Identify which cell holds the provided text, then report its [x, y] central coordinate. 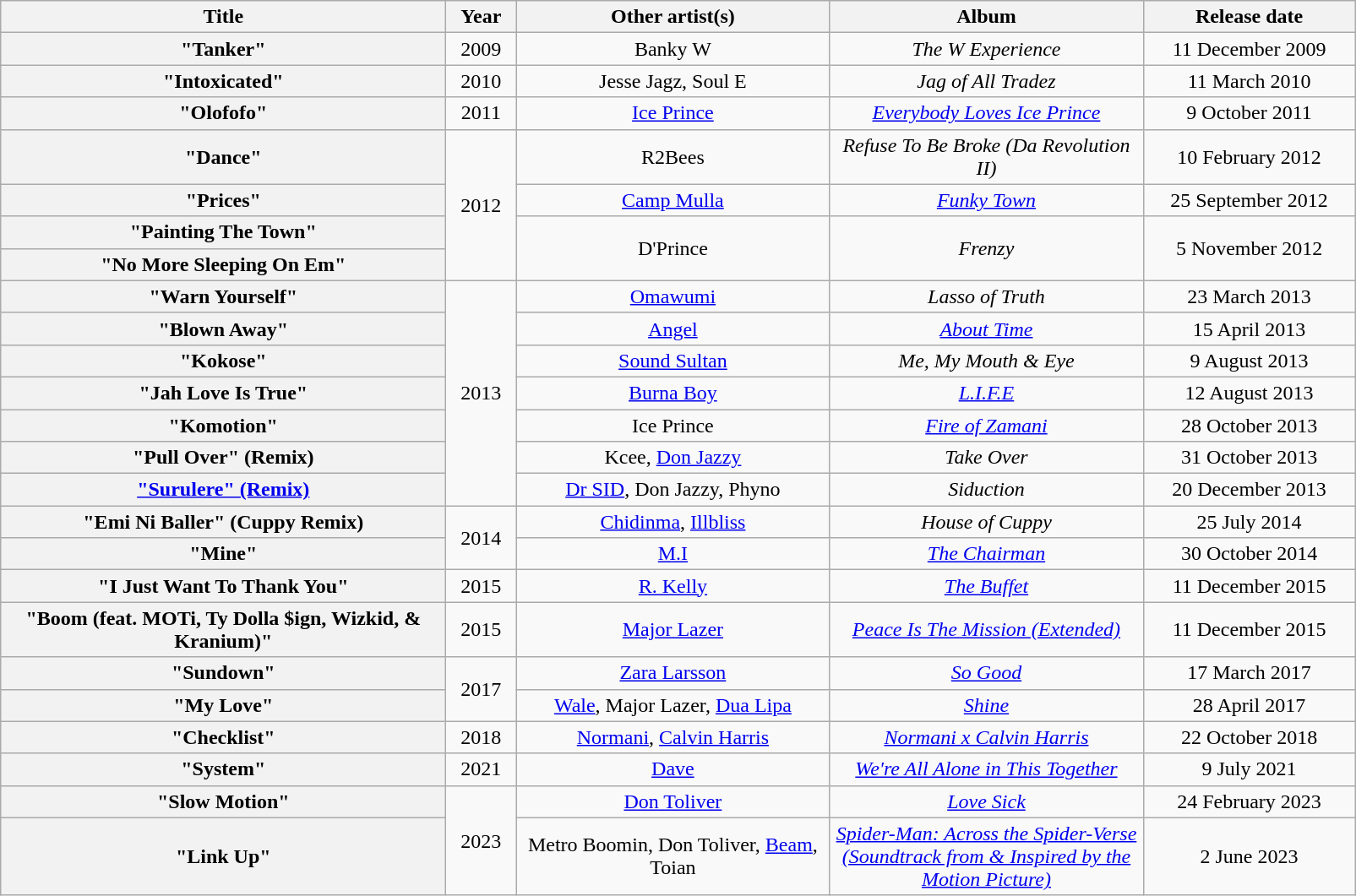
Major Lazer [673, 630]
2010 [482, 81]
10 February 2012 [1249, 157]
D'Prince [673, 248]
"Intoxicated" [223, 81]
"Blown Away" [223, 329]
30 October 2014 [1249, 554]
25 September 2012 [1249, 200]
15 April 2013 [1249, 329]
9 October 2011 [1249, 113]
"Link Up" [223, 856]
12 August 2013 [1249, 393]
Jesse Jagz, Soul E [673, 81]
Take Over [987, 458]
"I Just Want To Thank You" [223, 586]
2012 [482, 204]
L.I.F.E [987, 393]
28 April 2017 [1249, 705]
"Prices" [223, 200]
Love Sick [987, 801]
5 November 2012 [1249, 248]
11 March 2010 [1249, 81]
"Checklist" [223, 737]
"System" [223, 769]
"Sundown" [223, 673]
28 October 2013 [1249, 425]
Sound Sultan [673, 361]
2018 [482, 737]
"Pull Over" (Remix) [223, 458]
25 July 2014 [1249, 522]
Funky Town [987, 200]
Dave [673, 769]
2014 [482, 538]
Angel [673, 329]
Omawumi [673, 296]
About Time [987, 329]
M.I [673, 554]
"Surulere" (Remix) [223, 490]
"Mine" [223, 554]
We're All Alone in This Together [987, 769]
Normani, Calvin Harris [673, 737]
9 July 2021 [1249, 769]
Metro Boomin, Don Toliver, Beam, Toian [673, 856]
"My Love" [223, 705]
House of Cuppy [987, 522]
Lasso of Truth [987, 296]
Peace Is The Mission (Extended) [987, 630]
Refuse To Be Broke (Da Revolution II) [987, 157]
Me, My Mouth & Eye [987, 361]
Title [223, 17]
Burna Boy [673, 393]
Banky W [673, 49]
Siduction [987, 490]
"Boom (feat. MOTi, Ty Dolla $ign, Wizkid, & Kranium)" [223, 630]
2023 [482, 840]
Normani x Calvin Harris [987, 737]
2017 [482, 689]
So Good [987, 673]
The W Experience [987, 49]
Wale, Major Lazer, Dua Lipa [673, 705]
"Jah Love Is True" [223, 393]
Dr SID, Don Jazzy, Phyno [673, 490]
2013 [482, 393]
Album [987, 17]
Year [482, 17]
Shine [987, 705]
2009 [482, 49]
Kcee, Don Jazzy [673, 458]
Release date [1249, 17]
Spider-Man: Across the Spider-Verse (Soundtrack from & Inspired by the Motion Picture) [987, 856]
24 February 2023 [1249, 801]
"Komotion" [223, 425]
R2Bees [673, 157]
"Olofofo" [223, 113]
Camp Mulla [673, 200]
The Buffet [987, 586]
"Slow Motion" [223, 801]
R. Kelly [673, 586]
"Painting The Town" [223, 232]
Jag of All Tradez [987, 81]
Everybody Loves Ice Prince [987, 113]
"Dance" [223, 157]
2 June 2023 [1249, 856]
Other artist(s) [673, 17]
20 December 2013 [1249, 490]
17 March 2017 [1249, 673]
2021 [482, 769]
23 March 2013 [1249, 296]
"Warn Yourself" [223, 296]
Don Toliver [673, 801]
22 October 2018 [1249, 737]
Zara Larsson [673, 673]
The Chairman [987, 554]
"Tanker" [223, 49]
2011 [482, 113]
Chidinma, Illbliss [673, 522]
Fire of Zamani [987, 425]
31 October 2013 [1249, 458]
"Kokose" [223, 361]
Frenzy [987, 248]
"No More Sleeping On Em" [223, 264]
9 August 2013 [1249, 361]
11 December 2009 [1249, 49]
"Emi Ni Baller" (Cuppy Remix) [223, 522]
